Output the (X, Y) coordinate of the center of the cell containing the given text.  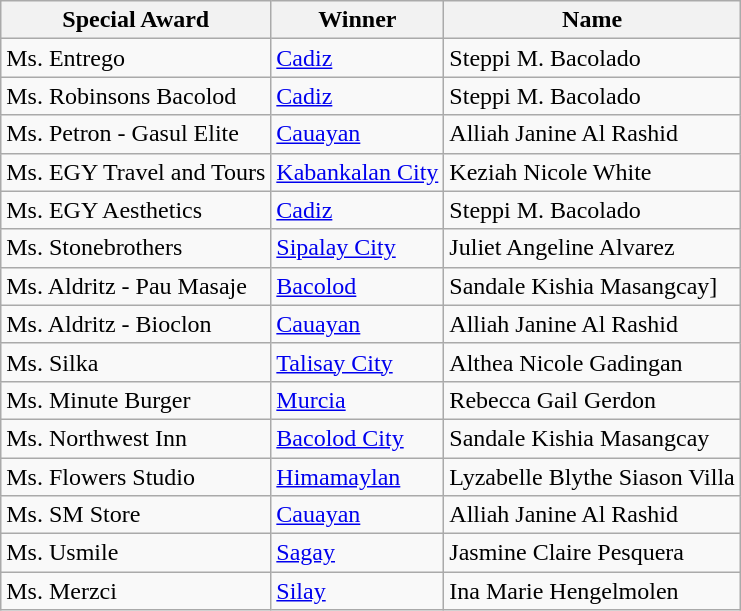
Ms. EGY Travel and Tours (136, 172)
Sagay (358, 553)
Ms. Flowers Studio (136, 477)
Winner (358, 20)
Name (592, 20)
Bacolod (358, 286)
Sandale Kishia Masangcay (592, 438)
Ms. EGY Aesthetics (136, 210)
Ms. Aldritz - Pau Masaje (136, 286)
Rebecca Gail Gerdon (592, 400)
Ms. Robinsons Bacolod (136, 96)
Ms. Petron - Gasul Elite (136, 134)
Murcia (358, 400)
Talisay City (358, 362)
Ms. Entrego (136, 58)
Silay (358, 591)
Jasmine Claire Pesquera (592, 553)
Sipalay City (358, 248)
Kabankalan City (358, 172)
Ms. Minute Burger (136, 400)
Ms. Silka (136, 362)
Ms. Aldritz - Bioclon (136, 324)
Keziah Nicole White (592, 172)
Ms. Stonebrothers (136, 248)
Himamaylan (358, 477)
Juliet Angeline Alvarez (592, 248)
Lyzabelle Blythe Siason Villa (592, 477)
Ms. Merzci (136, 591)
Ina Marie Hengelmolen (592, 591)
Althea Nicole Gadingan (592, 362)
Sandale Kishia Masangcay] (592, 286)
Ms. Usmile (136, 553)
Bacolod City (358, 438)
Ms. SM Store (136, 515)
Special Award (136, 20)
Ms. Northwest Inn (136, 438)
